Determine the (X, Y) coordinate at the center of the cell enclosing the given text.  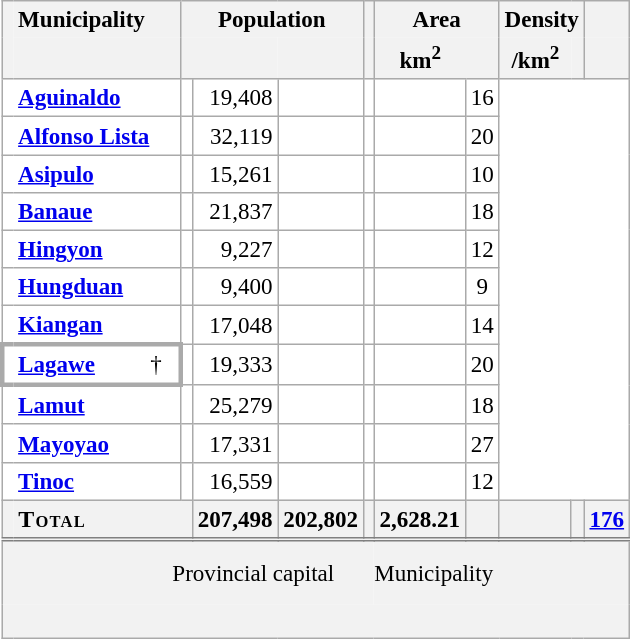
202,802 (321, 520)
Area (436, 20)
2,628.21 (420, 520)
Lamut (98, 404)
27 (482, 443)
Asipulo (98, 174)
km2 (420, 59)
16,559 (235, 481)
15,261 (235, 174)
9,227 (235, 249)
Population (272, 20)
Hingyon (98, 249)
Provincial capital (253, 571)
Hungduan (98, 287)
19,333 (235, 366)
32,119 (235, 136)
Density (542, 20)
207,498 (235, 520)
21,837 (235, 211)
9,400 (235, 287)
Kiangan (98, 324)
9 (482, 287)
16 (482, 98)
Banaue (98, 211)
17,331 (235, 443)
17,048 (235, 324)
19,408 (235, 98)
Alfonso Lista (98, 136)
Tinoc (98, 481)
/km2 (535, 59)
25,279 (235, 404)
14 (482, 324)
Lagawe (74, 366)
Aguinaldo (98, 98)
Total (104, 520)
Mayoyao (98, 443)
† (156, 366)
176 (606, 520)
10 (482, 174)
